Detect which cell encompasses the target text, then output its (X, Y) center coordinate. 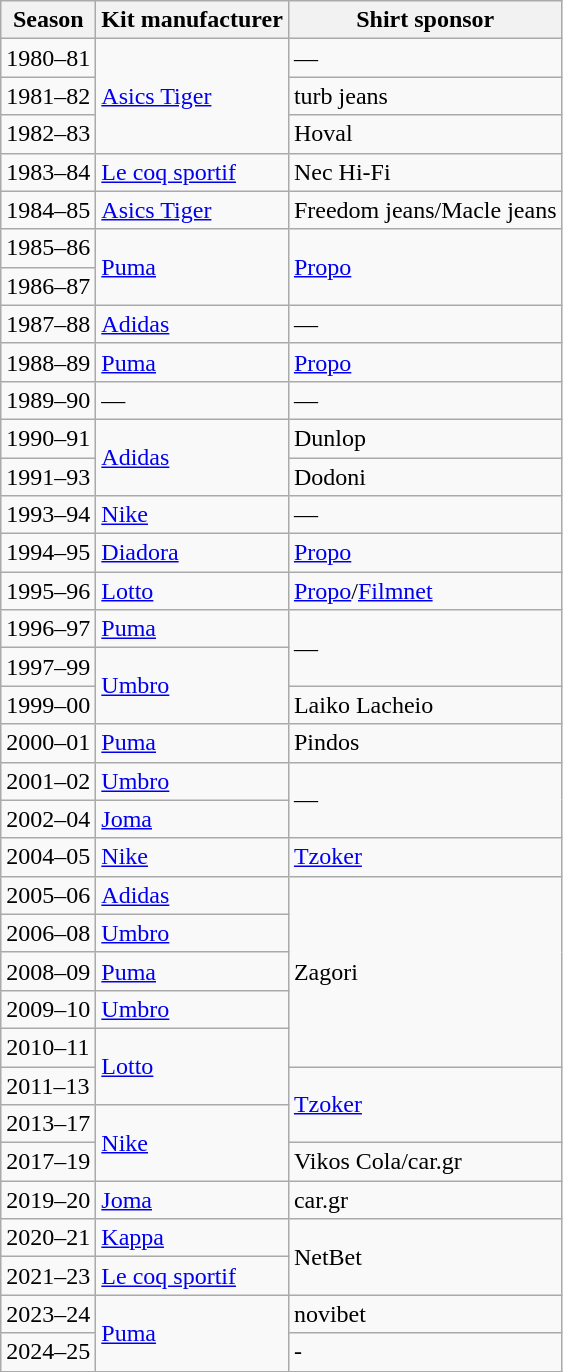
2013–17 (48, 1124)
1994–95 (48, 553)
1987–88 (48, 324)
turb jeans (425, 96)
1990–91 (48, 438)
1982–83 (48, 134)
Dodoni (425, 477)
Vikos Cola/car.gr (425, 1162)
Propo/Filmnet (425, 591)
2002–04 (48, 819)
1995–96 (48, 591)
1985–86 (48, 248)
2011–13 (48, 1085)
Season (48, 20)
Kappa (192, 1238)
2020–21 (48, 1238)
1981–82 (48, 96)
2006–08 (48, 933)
2010–11 (48, 1047)
1980–81 (48, 58)
Laiko Lacheio (425, 705)
2001–02 (48, 781)
1984–85 (48, 210)
Nec Hi-Fi (425, 172)
2000–01 (48, 743)
Shirt sponsor (425, 20)
1993–94 (48, 515)
Freedom jeans/Macle jeans (425, 210)
Kit manufacturer (192, 20)
Diadora (192, 553)
Pindos (425, 743)
- (425, 1352)
1988–89 (48, 362)
2004–05 (48, 857)
Hoval (425, 134)
NetBet (425, 1257)
2019–20 (48, 1200)
novibet (425, 1314)
1989–90 (48, 400)
1996–97 (48, 629)
1999–00 (48, 705)
car.gr (425, 1200)
2008–09 (48, 971)
1986–87 (48, 286)
1997–99 (48, 667)
1991–93 (48, 477)
2023–24 (48, 1314)
1983–84 (48, 172)
2009–10 (48, 1009)
2024–25 (48, 1352)
Zagori (425, 971)
2021–23 (48, 1276)
2005–06 (48, 895)
Dunlop (425, 438)
2017–19 (48, 1162)
